Scan for the cell matching the given text and deliver its (X, Y) coordinate at center. 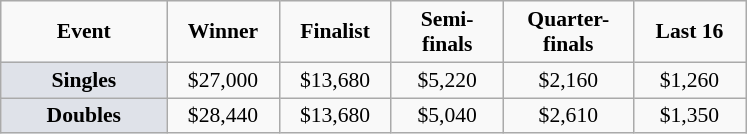
Winner (223, 32)
$28,440 (223, 116)
Quarter-finals (568, 32)
$1,260 (689, 80)
$5,040 (447, 116)
Event (84, 32)
Singles (84, 80)
$5,220 (447, 80)
$2,610 (568, 116)
$27,000 (223, 80)
Finalist (335, 32)
Doubles (84, 116)
$1,350 (689, 116)
Last 16 (689, 32)
$2,160 (568, 80)
Semi-finals (447, 32)
